Scan for the cell matching the given text and deliver its [x, y] coordinate at center. 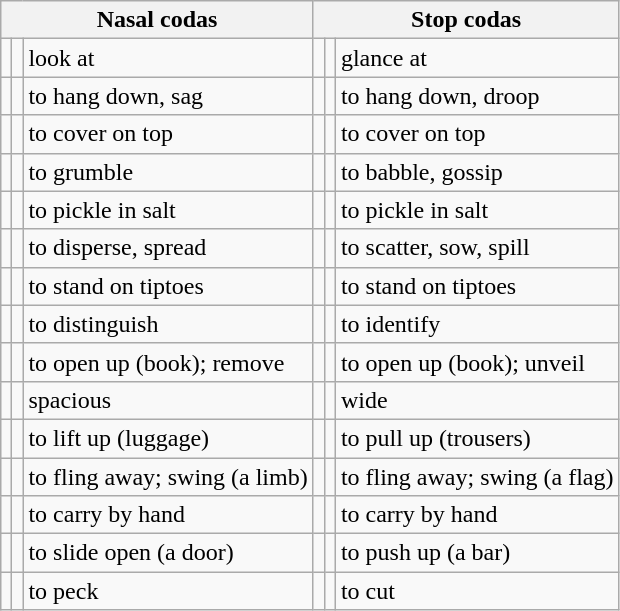
to lift up (luggage) [168, 438]
spacious [168, 400]
to fling away; swing (a flag) [477, 477]
to babble, gossip [477, 172]
Stop codas [466, 20]
to hang down, droop [477, 96]
to pull up (trousers) [477, 438]
glance at [477, 58]
Nasal codas [157, 20]
look at [168, 58]
to grumble [168, 172]
to open up (book); unveil [477, 362]
to slide open (a door) [168, 553]
to distinguish [168, 324]
to identify [477, 324]
to scatter, sow, spill [477, 248]
to cut [477, 591]
to push up (a bar) [477, 553]
wide [477, 400]
to peck [168, 591]
to disperse, spread [168, 248]
to hang down, sag [168, 96]
to fling away; swing (a limb) [168, 477]
to open up (book); remove [168, 362]
